For the text-containing cell, return its midpoint in (x, y) coordinate format. 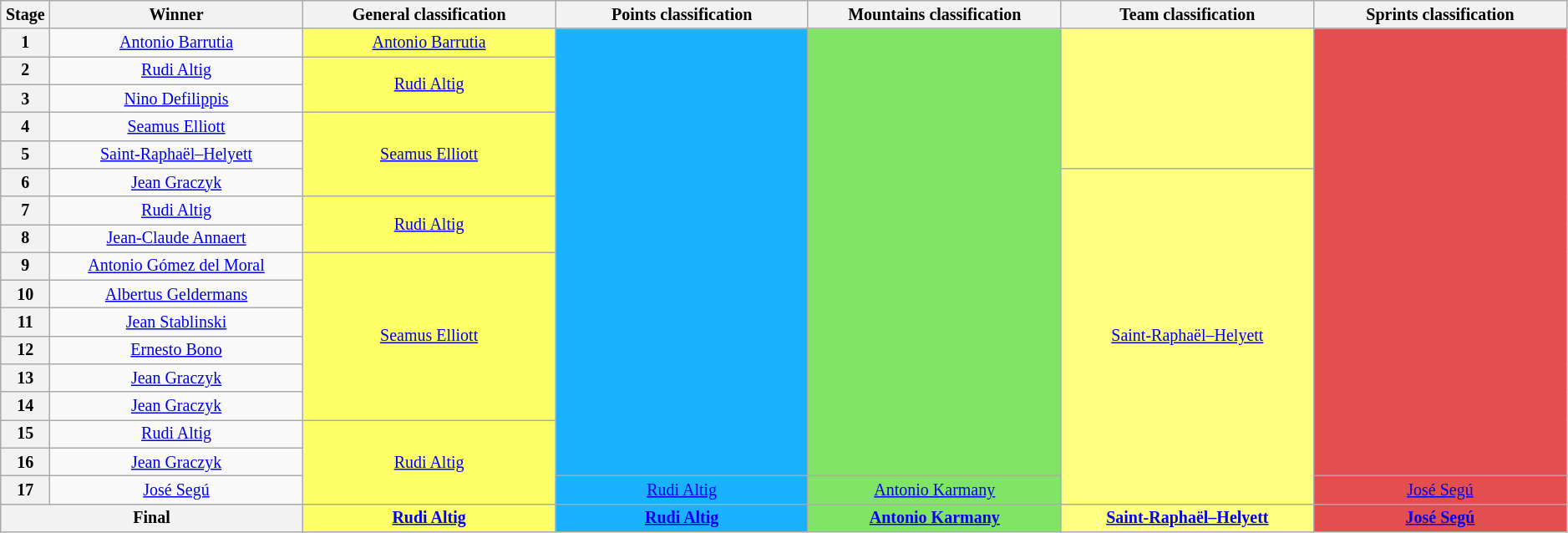
Stage (25, 15)
10 (25, 294)
16 (25, 463)
7 (25, 211)
3 (25, 99)
Team classification (1188, 15)
12 (25, 351)
4 (25, 127)
15 (25, 434)
11 (25, 322)
Albertus Geldermans (177, 294)
17 (25, 490)
Nino Defilippis (177, 99)
Antonio Gómez del Moral (177, 266)
Sprints classification (1440, 15)
Ernesto Bono (177, 351)
6 (25, 182)
8 (25, 239)
5 (25, 154)
1 (25, 43)
Jean-Claude Annaert (177, 239)
Winner (177, 15)
Jean Stablinski (177, 322)
Mountains classification (934, 15)
2 (25, 70)
Points classification (682, 15)
General classification (429, 15)
9 (25, 266)
14 (25, 406)
Final (152, 518)
13 (25, 378)
